Extract the [x, y] coordinate from the center of the cell holding the provided text.  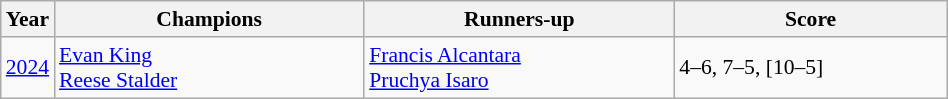
Champions [209, 19]
4–6, 7–5, [10–5] [810, 68]
Francis Alcantara Pruchya Isaro [519, 68]
Runners-up [519, 19]
Score [810, 19]
Year [28, 19]
Evan King Reese Stalder [209, 68]
2024 [28, 68]
